Pinpoint the cell where the given text exists, returning its (X, Y) midpoint coordinate. 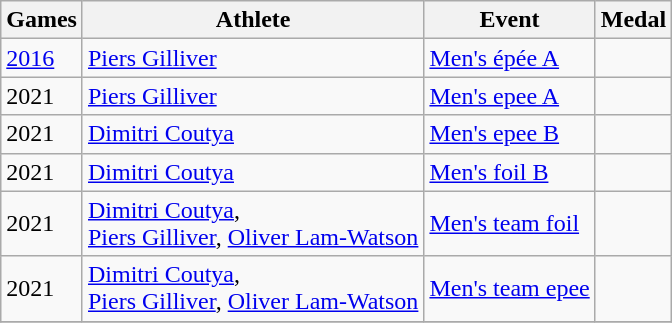
2016 (42, 58)
Athlete (252, 20)
Games (42, 20)
Medal (633, 20)
Men's epee A (510, 96)
Event (510, 20)
Men's foil B (510, 172)
Men's épée A (510, 58)
Men's team epee (510, 288)
Men's epee B (510, 134)
Men's team foil (510, 224)
